For the text-containing cell, return its midpoint in [X, Y] coordinate format. 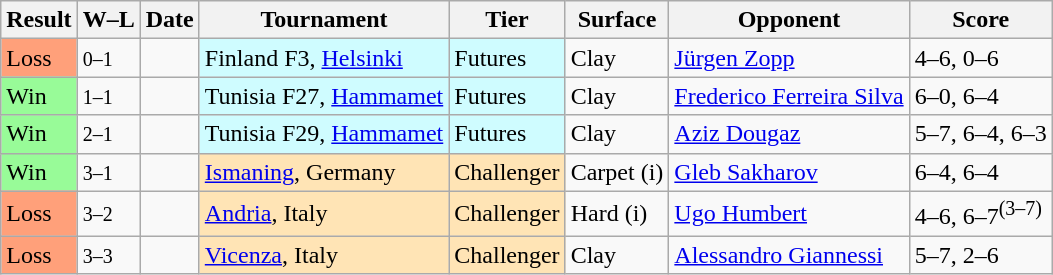
Surface [617, 20]
3–2 [108, 214]
4–6, 0–6 [980, 58]
Score [980, 20]
Carpet (i) [617, 172]
Tier [507, 20]
Ismaning, Germany [324, 172]
Date [170, 20]
3–3 [108, 255]
Frederico Ferreira Silva [789, 96]
Opponent [789, 20]
0–1 [108, 58]
5–7, 6–4, 6–3 [980, 134]
Hard (i) [617, 214]
3–1 [108, 172]
4–6, 6–7(3–7) [980, 214]
6–0, 6–4 [980, 96]
Andria, Italy [324, 214]
Tunisia F29, Hammamet [324, 134]
W–L [108, 20]
2–1 [108, 134]
5–7, 2–6 [980, 255]
Finland F3, Helsinki [324, 58]
Tournament [324, 20]
Jürgen Zopp [789, 58]
6–4, 6–4 [980, 172]
Tunisia F27, Hammamet [324, 96]
Result [39, 20]
Aziz Dougaz [789, 134]
1–1 [108, 96]
Ugo Humbert [789, 214]
Gleb Sakharov [789, 172]
Alessandro Giannessi [789, 255]
Vicenza, Italy [324, 255]
